Detect which cell encompasses the target text, then output its (x, y) center coordinate. 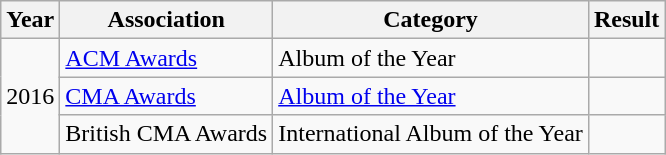
CMA Awards (166, 96)
Association (166, 20)
ACM Awards (166, 58)
2016 (30, 96)
International Album of the Year (431, 134)
Category (431, 20)
Result (626, 20)
Year (30, 20)
British CMA Awards (166, 134)
